Determine the [X, Y] coordinate at the center of the cell enclosing the given text.  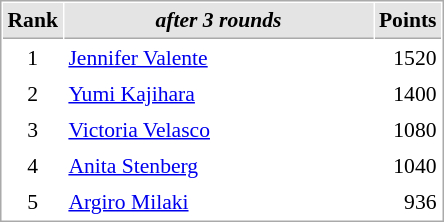
1040 [408, 165]
after 3 rounds [218, 21]
Jennifer Valente [218, 57]
1 [32, 57]
1400 [408, 93]
Argiro Milaki [218, 201]
Rank [32, 21]
2 [32, 93]
5 [32, 201]
Yumi Kajihara [218, 93]
1080 [408, 129]
936 [408, 201]
Points [408, 21]
Victoria Velasco [218, 129]
Anita Stenberg [218, 165]
1520 [408, 57]
3 [32, 129]
4 [32, 165]
